Determine the (x, y) coordinate at the center of the cell enclosing the given text.  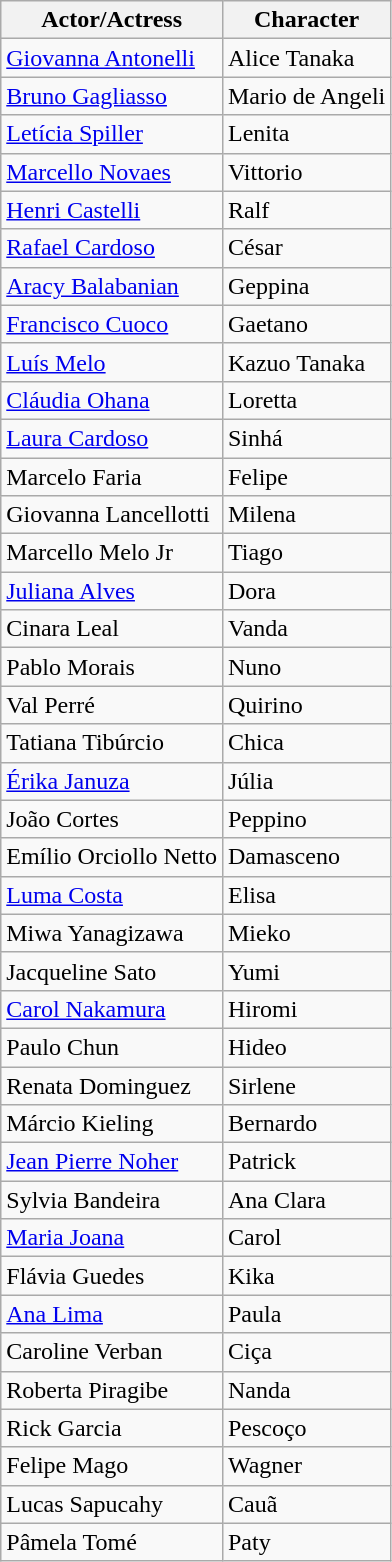
Aracy Balabanian (112, 286)
Caroline Verban (112, 1352)
Rick Garcia (112, 1428)
Mario de Angeli (306, 96)
Cinara Leal (112, 629)
Mieko (306, 933)
Maria Joana (112, 1238)
Ana Lima (112, 1314)
Luís Melo (112, 362)
Sylvia Bandeira (112, 1200)
Érika Januza (112, 781)
Nanda (306, 1390)
Pescoço (306, 1428)
Giovanna Antonelli (112, 58)
Laura Cardoso (112, 438)
Francisco Cuoco (112, 324)
Actor/Actress (112, 20)
Paula (306, 1314)
Luma Costa (112, 895)
Ana Clara (306, 1200)
Marcelo Faria (112, 477)
Carol Nakamura (112, 1009)
Hiromi (306, 1009)
Jacqueline Sato (112, 971)
Sinhá (306, 438)
Wagner (306, 1466)
Nuno (306, 667)
Kazuo Tanaka (306, 362)
Alice Tanaka (306, 58)
Damasceno (306, 857)
Chica (306, 743)
Gaetano (306, 324)
Patrick (306, 1162)
Marcello Melo Jr (112, 553)
Peppino (306, 819)
Giovanna Lancellotti (112, 515)
Character (306, 20)
Jean Pierre Noher (112, 1162)
Ciça (306, 1352)
Pablo Morais (112, 667)
Márcio Kieling (112, 1124)
Marcello Novaes (112, 172)
Letícia Spiller (112, 134)
Roberta Piragibe (112, 1390)
Carol (306, 1238)
João Cortes (112, 819)
Ralf (306, 210)
Cláudia Ohana (112, 400)
Bernardo (306, 1124)
Lenita (306, 134)
Pâmela Tomé (112, 1542)
Val Perré (112, 705)
Yumi (306, 971)
Geppina (306, 286)
Kika (306, 1276)
Miwa Yanagizawa (112, 933)
Sirlene (306, 1085)
Paty (306, 1542)
Felipe (306, 477)
Elisa (306, 895)
Flávia Guedes (112, 1276)
Lucas Sapucahy (112, 1504)
Loretta (306, 400)
Vanda (306, 629)
Júlia (306, 781)
Bruno Gagliasso (112, 96)
Juliana Alves (112, 591)
Rafael Cardoso (112, 248)
Dora (306, 591)
Renata Dominguez (112, 1085)
Quirino (306, 705)
Tatiana Tibúrcio (112, 743)
Felipe Mago (112, 1466)
Tiago (306, 553)
Paulo Chun (112, 1047)
Milena (306, 515)
Hideo (306, 1047)
Henri Castelli (112, 210)
Vittorio (306, 172)
Cauã (306, 1504)
César (306, 248)
Emílio Orciollo Netto (112, 857)
